Scan for the cell matching the given text and deliver its [x, y] coordinate at center. 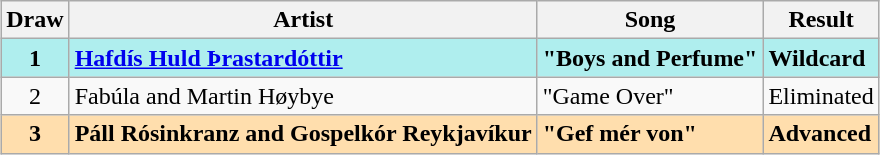
Páll Rósinkranz and Gospelkór Reykjavíkur [303, 134]
Draw [35, 20]
1 [35, 58]
Eliminated [821, 96]
3 [35, 134]
Artist [303, 20]
Result [821, 20]
Wildcard [821, 58]
"Boys and Perfume" [650, 58]
Fabúla and Martin Høybye [303, 96]
2 [35, 96]
"Gef mér von" [650, 134]
Song [650, 20]
"Game Over" [650, 96]
Hafdís Huld Þrastardóttir [303, 58]
Advanced [821, 134]
